Provide the [X, Y] coordinate of the cell's center where the given text is located.  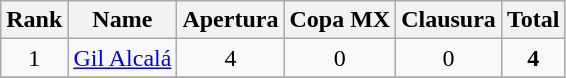
Gil Alcalá [122, 58]
Apertura [230, 20]
1 [34, 58]
Copa MX [340, 20]
Clausura [449, 20]
Total [533, 20]
Name [122, 20]
Rank [34, 20]
